Capture the cell that displays the provided text and extract its [X, Y] central coordinate. 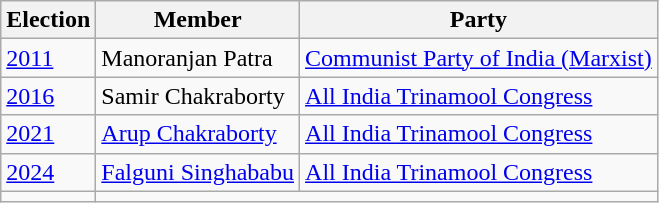
2011 [48, 58]
2016 [48, 96]
Manoranjan Patra [198, 58]
Falguni Singhababu [198, 172]
Party [479, 20]
Communist Party of India (Marxist) [479, 58]
Samir Chakraborty [198, 96]
Arup Chakraborty [198, 134]
Member [198, 20]
2021 [48, 134]
Election [48, 20]
2024 [48, 172]
